Provide the (X, Y) coordinate of the cell's center where the given text is located.  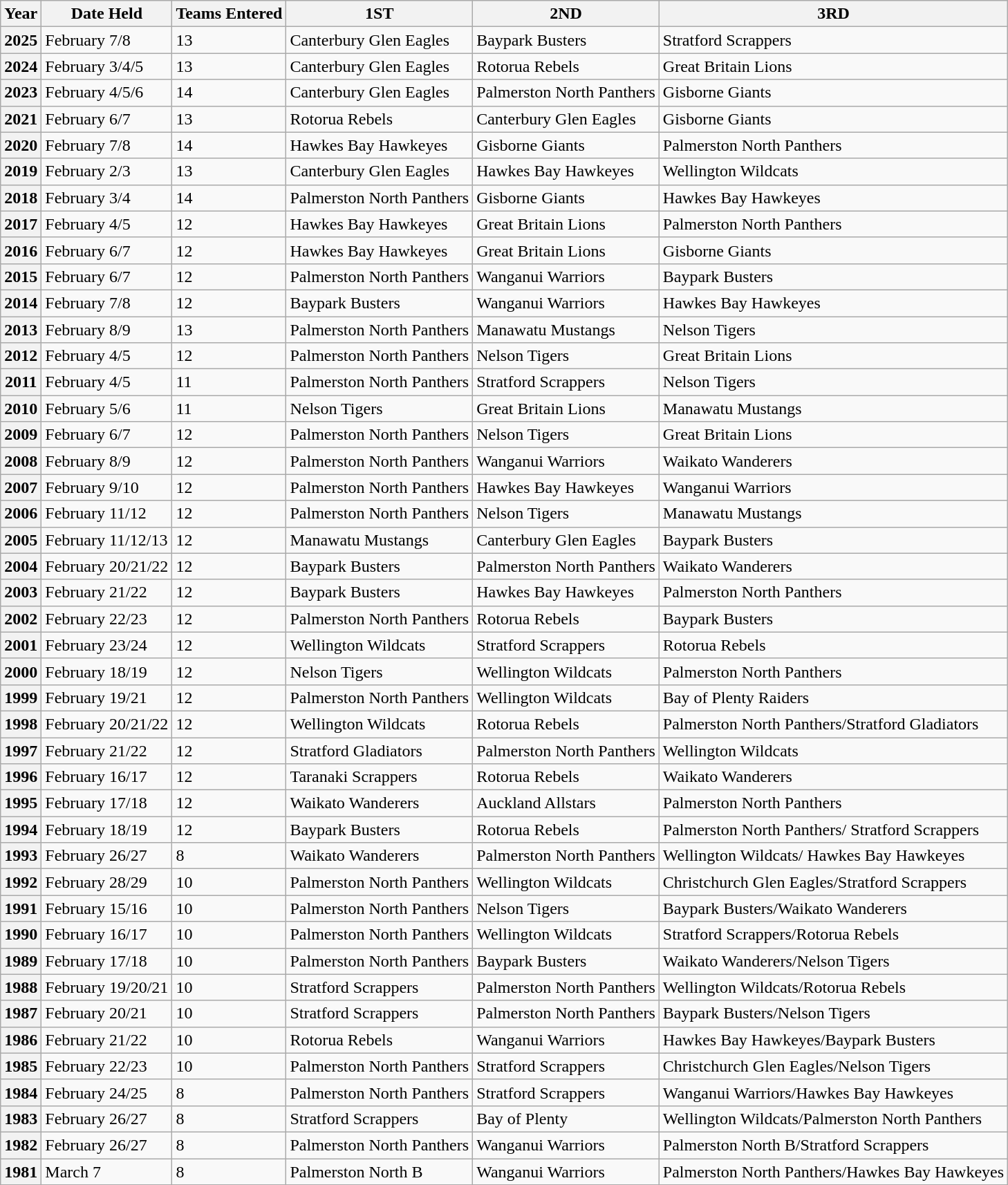
2012 (21, 356)
2016 (21, 250)
1991 (21, 908)
Wanganui Warriors/Hawkes Bay Hawkeyes (833, 1092)
Teams Entered (230, 14)
Palmerston North Panthers/ Stratford Scrappers (833, 830)
2005 (21, 540)
Wellington Wildcats/Rotorua Rebels (833, 987)
Hawkes Bay Hawkeyes/Baypark Busters (833, 1040)
1993 (21, 856)
February 23/24 (106, 645)
2004 (21, 566)
Palmerston North Panthers/Stratford Gladiators (833, 724)
2003 (21, 592)
2010 (21, 409)
2002 (21, 619)
3RD (833, 14)
February 3/4/5 (106, 66)
Year (21, 14)
February 20/21 (106, 1014)
Stratford Scrappers/Rotorua Rebels (833, 935)
February 28/29 (106, 882)
1983 (21, 1119)
Baypark Busters/Nelson Tigers (833, 1014)
2015 (21, 277)
1998 (21, 724)
Waikato Wanderers/Nelson Tigers (833, 961)
February 19/21 (106, 698)
Auckland Allstars (566, 803)
1987 (21, 1014)
2025 (21, 40)
2011 (21, 382)
February 11/12 (106, 514)
2020 (21, 145)
February 9/10 (106, 487)
Wellington Wildcats/Palmerston North Panthers (833, 1119)
Christchurch Glen Eagles/Stratford Scrappers (833, 882)
2000 (21, 671)
1996 (21, 777)
Palmerston North Panthers/Hawkes Bay Hawkeyes (833, 1172)
1982 (21, 1145)
1994 (21, 830)
March 7 (106, 1172)
February 11/12/13 (106, 540)
February 4/5/6 (106, 93)
1990 (21, 935)
Taranaki Scrappers (380, 777)
2017 (21, 224)
1995 (21, 803)
2001 (21, 645)
Stratford Gladiators (380, 750)
Bay of Plenty Raiders (833, 698)
1981 (21, 1172)
Bay of Plenty (566, 1119)
1986 (21, 1040)
2ND (566, 14)
1984 (21, 1092)
2009 (21, 435)
February 3/4 (106, 198)
Baypark Busters/Waikato Wanderers (833, 908)
2018 (21, 198)
2013 (21, 330)
February 24/25 (106, 1092)
1999 (21, 698)
Palmerston North B/Stratford Scrappers (833, 1145)
Palmerston North B (380, 1172)
2007 (21, 487)
Wellington Wildcats/ Hawkes Bay Hawkeyes (833, 856)
1985 (21, 1066)
Date Held (106, 14)
2006 (21, 514)
February 19/20/21 (106, 987)
2014 (21, 303)
1997 (21, 750)
February 5/6 (106, 409)
1989 (21, 961)
2019 (21, 171)
2023 (21, 93)
2008 (21, 461)
February 2/3 (106, 171)
1ST (380, 14)
2024 (21, 66)
February 15/16 (106, 908)
2021 (21, 119)
Christchurch Glen Eagles/Nelson Tigers (833, 1066)
1988 (21, 987)
1992 (21, 882)
